Return [X, Y] of the center of cell containing provided text 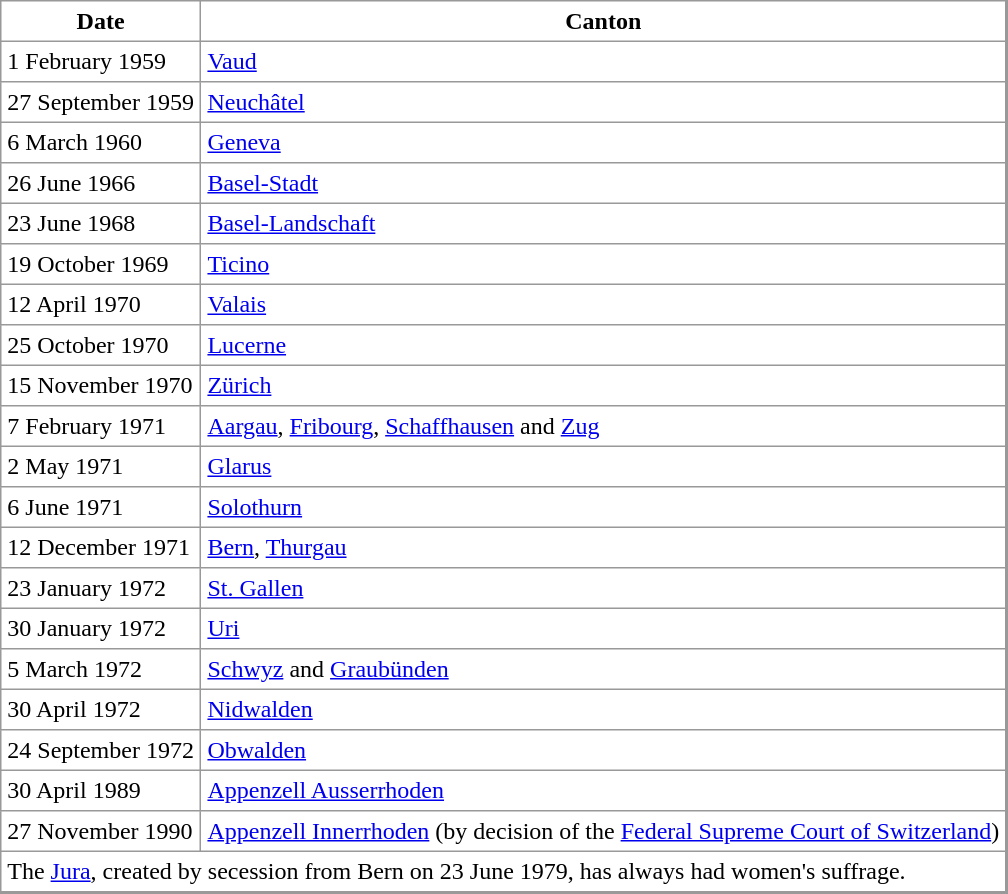
6 June 1971 [101, 507]
Basel-Landschaft [604, 223]
25 October 1970 [101, 345]
Ticino [604, 264]
5 March 1972 [101, 669]
12 December 1971 [101, 547]
Zürich [604, 385]
Bern, Thurgau [604, 547]
Aargau, Fribourg, Schaffhausen and Zug [604, 426]
Appenzell Ausserrhoden [604, 790]
Geneva [604, 142]
Valais [604, 304]
30 January 1972 [101, 628]
15 November 1970 [101, 385]
The Jura, created by secession from Bern on 23 June 1979, has always had women's suffrage. [504, 872]
30 April 1989 [101, 790]
23 June 1968 [101, 223]
12 April 1970 [101, 304]
19 October 1969 [101, 264]
30 April 1972 [101, 709]
1 February 1959 [101, 61]
Nidwalden [604, 709]
Date [101, 21]
Canton [604, 21]
Basel-Stadt [604, 183]
Neuchâtel [604, 102]
6 March 1960 [101, 142]
7 February 1971 [101, 426]
2 May 1971 [101, 466]
26 June 1966 [101, 183]
23 January 1972 [101, 588]
27 September 1959 [101, 102]
27 November 1990 [101, 831]
24 September 1972 [101, 750]
Vaud [604, 61]
Lucerne [604, 345]
Obwalden [604, 750]
Appenzell Innerrhoden (by decision of the Federal Supreme Court of Switzerland) [604, 831]
Glarus [604, 466]
St. Gallen [604, 588]
Solothurn [604, 507]
Uri [604, 628]
Schwyz and Graubünden [604, 669]
